Return [X, Y] of the center of cell containing provided text 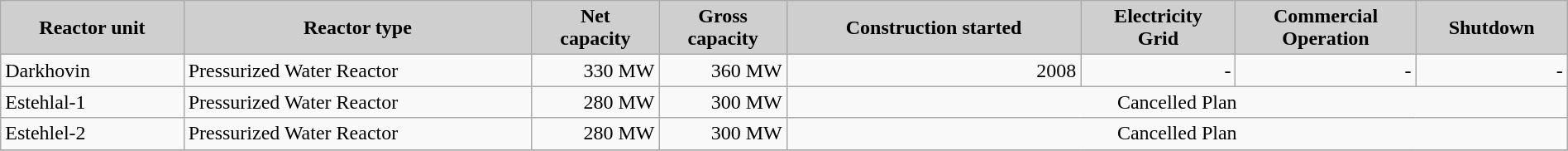
2008 [934, 71]
Estehlel-2 [93, 134]
Shutdown [1492, 28]
Grosscapacity [723, 28]
ElectricityGrid [1158, 28]
Estehlal-1 [93, 102]
360 MW [723, 71]
330 MW [595, 71]
CommercialOperation [1326, 28]
Reactor type [357, 28]
Reactor unit [93, 28]
Netcapacity [595, 28]
Construction started [934, 28]
Darkhovin [93, 71]
